Extract the (x, y) coordinate from the center of the cell holding the provided text.  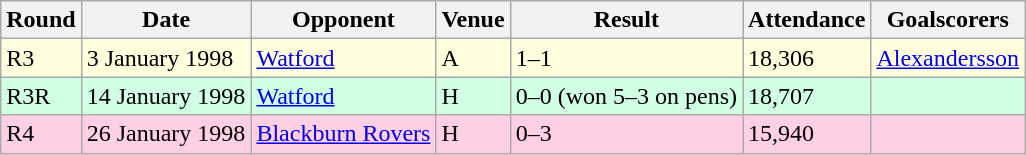
A (473, 58)
14 January 1998 (166, 96)
0–0 (won 5–3 on pens) (626, 96)
18,306 (807, 58)
Blackburn Rovers (344, 134)
Round (41, 20)
Alexandersson (948, 58)
0–3 (626, 134)
Date (166, 20)
Goalscorers (948, 20)
R3 (41, 58)
Attendance (807, 20)
1–1 (626, 58)
26 January 1998 (166, 134)
Opponent (344, 20)
Venue (473, 20)
R3R (41, 96)
18,707 (807, 96)
Result (626, 20)
R4 (41, 134)
15,940 (807, 134)
3 January 1998 (166, 58)
